Output the (x, y) coordinate of the center of the cell containing the given text.  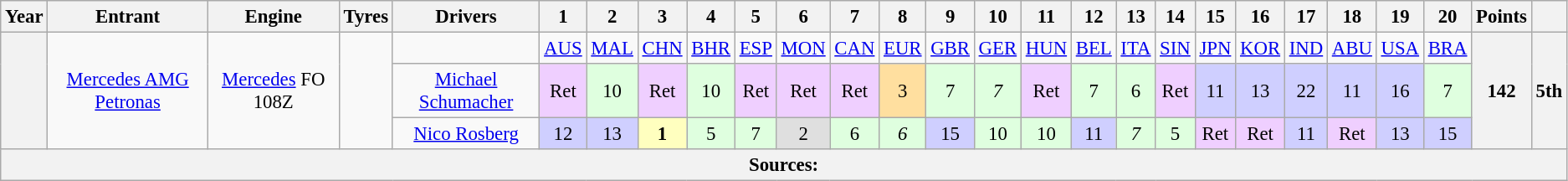
18 (1352, 17)
Nico Rosberg (466, 134)
CAN (855, 49)
Mercedes FO 108Z (273, 91)
Sources: (784, 165)
Engine (273, 17)
GBR (951, 49)
ESP (756, 49)
HUN (1046, 49)
JPN (1215, 49)
9 (951, 17)
4 (711, 17)
USA (1400, 49)
KOR (1260, 49)
Drivers (466, 17)
19 (1400, 17)
8 (903, 17)
17 (1305, 17)
20 (1448, 17)
Year (24, 17)
EUR (903, 49)
CHN (663, 49)
IND (1305, 49)
BEL (1094, 49)
MON (803, 49)
MAL (612, 49)
ITA (1136, 49)
Mercedes AMG Petronas (127, 91)
142 (1501, 91)
Michael Schumacher (466, 90)
Tyres (366, 17)
14 (1175, 17)
SIN (1175, 49)
Entrant (127, 17)
AUS (563, 49)
GER (997, 49)
BHR (711, 49)
ABU (1352, 49)
5th (1549, 91)
22 (1305, 90)
BRA (1448, 49)
Points (1501, 17)
